Scan for the cell matching the given text and deliver its (X, Y) coordinate at center. 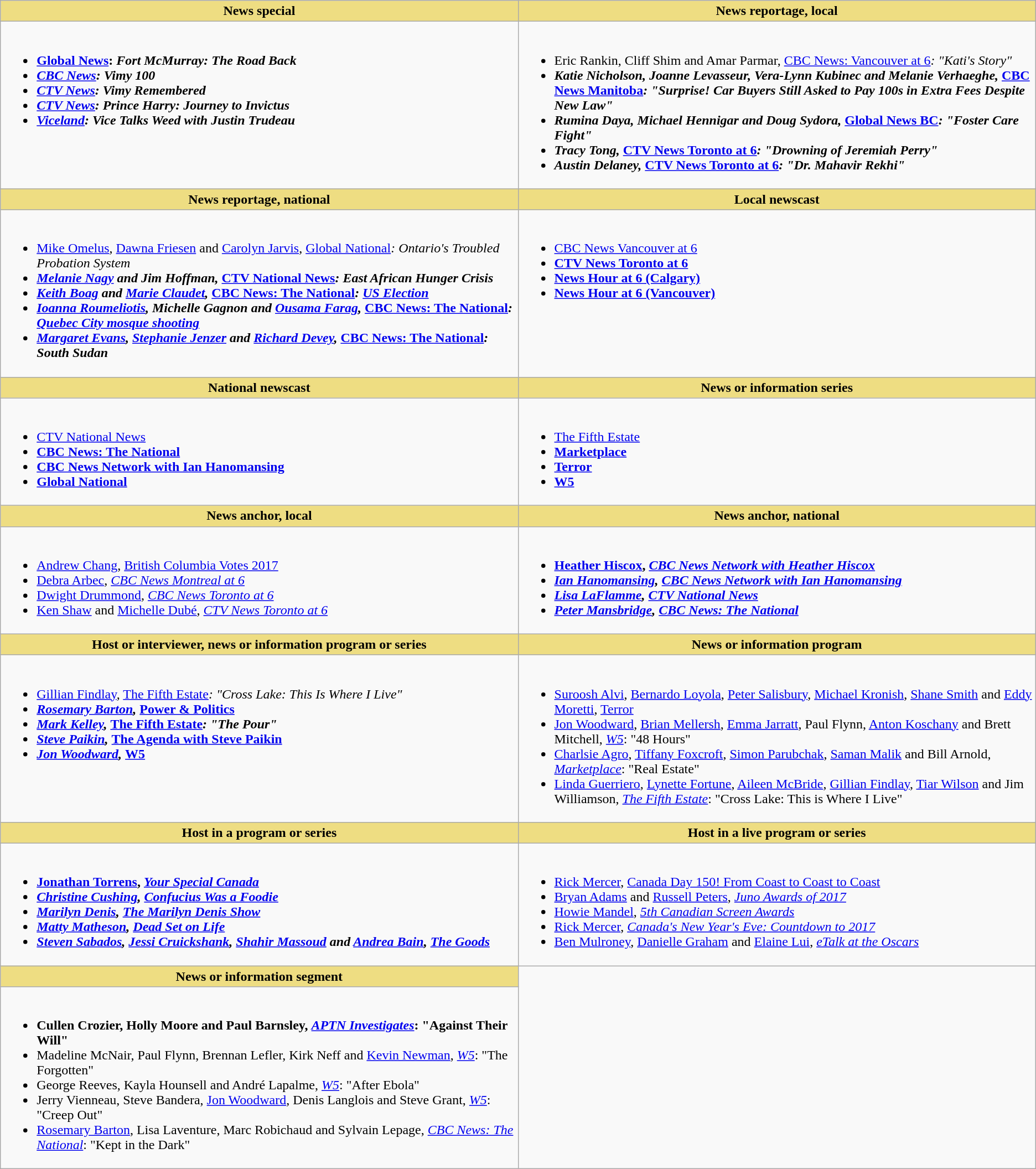
News or information program (777, 644)
News or information series (777, 387)
National newscast (259, 387)
CTV National NewsCBC News: The NationalCBC News Network with Ian HanomansingGlobal National (259, 452)
News or information segment (259, 976)
Host or interviewer, news or information program or series (259, 644)
Host in a program or series (259, 832)
The Fifth EstateMarketplaceTerrorW5 (777, 452)
News anchor, national (777, 516)
CBC News Vancouver at 6CTV News Toronto at 6News Hour at 6 (Calgary)News Hour at 6 (Vancouver) (777, 293)
Host in a live program or series (777, 832)
News reportage, local (777, 11)
News anchor, local (259, 516)
Local newscast (777, 199)
News special (259, 11)
News reportage, national (259, 199)
